Return [x, y] of the center of cell containing provided text 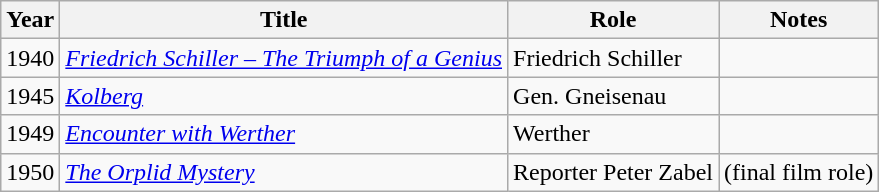
The Orplid Mystery [284, 172]
Year [30, 20]
Gen. Gneisenau [614, 96]
Friedrich Schiller – The Triumph of a Genius [284, 58]
1940 [30, 58]
Encounter with Werther [284, 134]
Reporter Peter Zabel [614, 172]
1950 [30, 172]
Kolberg [284, 96]
(final film role) [799, 172]
Notes [799, 20]
1949 [30, 134]
Friedrich Schiller [614, 58]
Title [284, 20]
Werther [614, 134]
1945 [30, 96]
Role [614, 20]
